Return the [x, y] coordinate for the center point of the cell that contains the specified text.  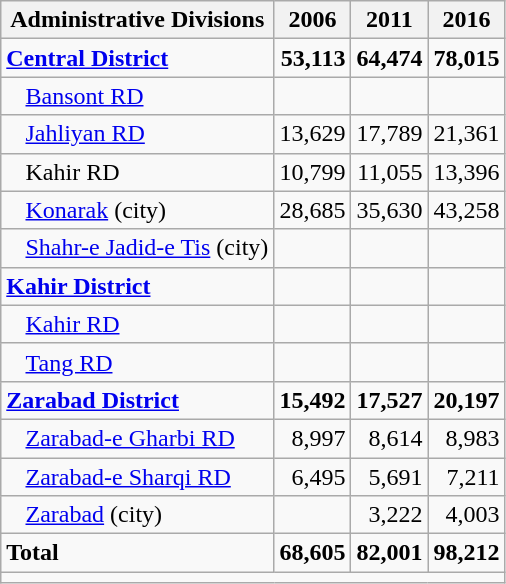
20,197 [466, 400]
Tang RD [138, 362]
Shahr-e Jadid-e Tis (city) [138, 248]
7,211 [466, 477]
78,015 [466, 58]
Jahliyan RD [138, 134]
2006 [312, 20]
Konarak (city) [138, 210]
4,003 [466, 515]
Total [138, 553]
8,997 [312, 438]
28,685 [312, 210]
53,113 [312, 58]
Bansont RD [138, 96]
82,001 [390, 553]
68,605 [312, 553]
43,258 [466, 210]
6,495 [312, 477]
13,629 [312, 134]
2011 [390, 20]
17,527 [390, 400]
2016 [466, 20]
13,396 [466, 172]
3,222 [390, 515]
Zarabad (city) [138, 515]
Zarabad-e Sharqi RD [138, 477]
21,361 [466, 134]
5,691 [390, 477]
11,055 [390, 172]
Zarabad District [138, 400]
15,492 [312, 400]
Central District [138, 58]
8,614 [390, 438]
Administrative Divisions [138, 20]
64,474 [390, 58]
10,799 [312, 172]
Kahir District [138, 286]
98,212 [466, 553]
17,789 [390, 134]
35,630 [390, 210]
8,983 [466, 438]
Zarabad-e Gharbi RD [138, 438]
